Pinpoint the cell where the given text exists, returning its [x, y] midpoint coordinate. 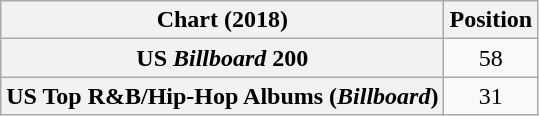
Position [491, 20]
Chart (2018) [222, 20]
US Top R&B/Hip-Hop Albums (Billboard) [222, 96]
58 [491, 58]
31 [491, 96]
US Billboard 200 [222, 58]
